Capture the cell that displays the provided text and extract its (x, y) central coordinate. 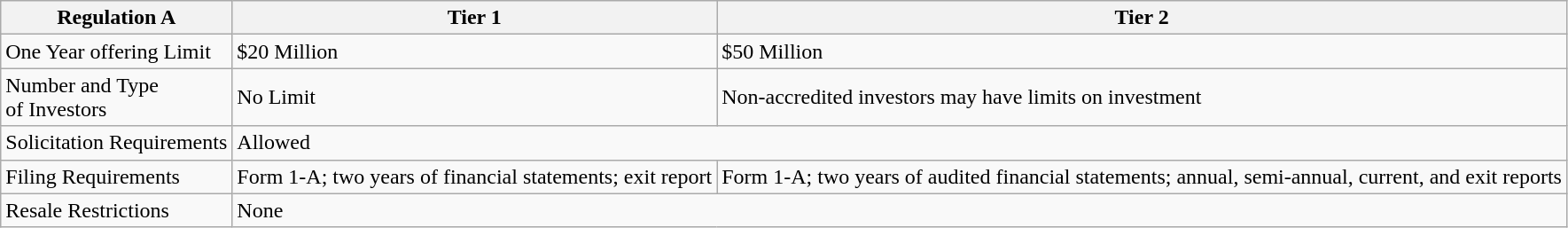
Regulation A (117, 18)
Resale Restrictions (117, 210)
Non-accredited investors may have limits on investment (1142, 98)
$20 Million (475, 51)
No Limit (475, 98)
One Year offering Limit (117, 51)
Tier 1 (475, 18)
Filing Requirements (117, 177)
None (900, 210)
Form 1-A; two years of audited financial statements; annual, semi-annual, current, and exit reports (1142, 177)
Tier 2 (1142, 18)
Allowed (900, 143)
Form 1-A; two years of financial statements; exit report (475, 177)
Solicitation Requirements (117, 143)
$50 Million (1142, 51)
Number and Typeof Investors (117, 98)
